Determine the [x, y] coordinate at the center of the cell enclosing the given text.  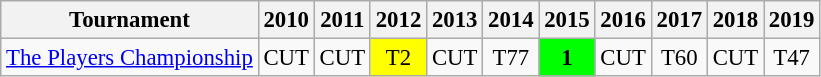
T77 [511, 58]
2013 [455, 20]
1 [567, 58]
2015 [567, 20]
2019 [792, 20]
2016 [623, 20]
Tournament [130, 20]
The Players Championship [130, 58]
2011 [342, 20]
2018 [735, 20]
2017 [679, 20]
T47 [792, 58]
2014 [511, 20]
2012 [398, 20]
2010 [286, 20]
T2 [398, 58]
T60 [679, 58]
